Return (X, Y) of the center of cell containing provided text 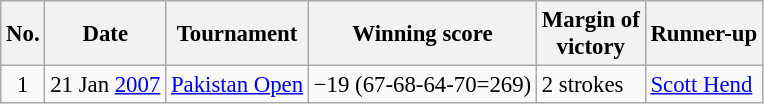
No. (23, 34)
Scott Hend (704, 85)
Date (106, 34)
2 strokes (590, 85)
Margin ofvictory (590, 34)
Pakistan Open (238, 85)
21 Jan 2007 (106, 85)
Winning score (422, 34)
Tournament (238, 34)
−19 (67-68-64-70=269) (422, 85)
1 (23, 85)
Runner-up (704, 34)
